Determine the [X, Y] coordinate at the center of the cell enclosing the given text.  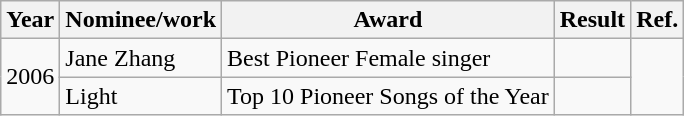
Jane Zhang [141, 58]
Top 10 Pioneer Songs of the Year [388, 96]
Light [141, 96]
2006 [30, 77]
Ref. [658, 20]
Year [30, 20]
Award [388, 20]
Result [592, 20]
Nominee/work [141, 20]
Best Pioneer Female singer [388, 58]
